For the text-containing cell, return its midpoint in (X, Y) coordinate format. 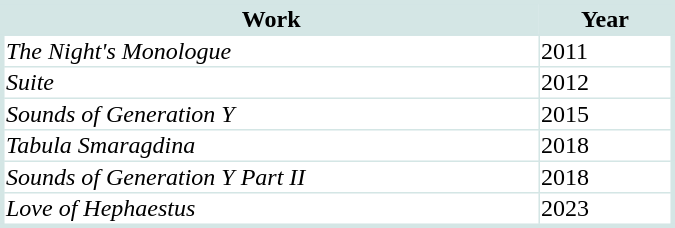
Suite (270, 83)
2015 (606, 114)
2011 (606, 51)
2012 (606, 83)
Sounds of Generation Y (270, 114)
2023 (606, 210)
Tabula Smaragdina (270, 146)
Work (270, 18)
Sounds of Generation Y Part II (270, 177)
The Night's Monologue (270, 51)
Year (606, 18)
Love of Hephaestus (270, 210)
